Find where the given text appears and provide that cell's center as [x, y] coordinate. 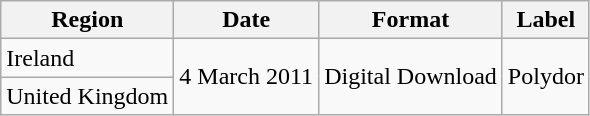
United Kingdom [88, 96]
Date [246, 20]
Region [88, 20]
Label [546, 20]
Digital Download [411, 77]
Polydor [546, 77]
4 March 2011 [246, 77]
Ireland [88, 58]
Format [411, 20]
